Determine the (x, y) coordinate at the center of the cell enclosing the given text.  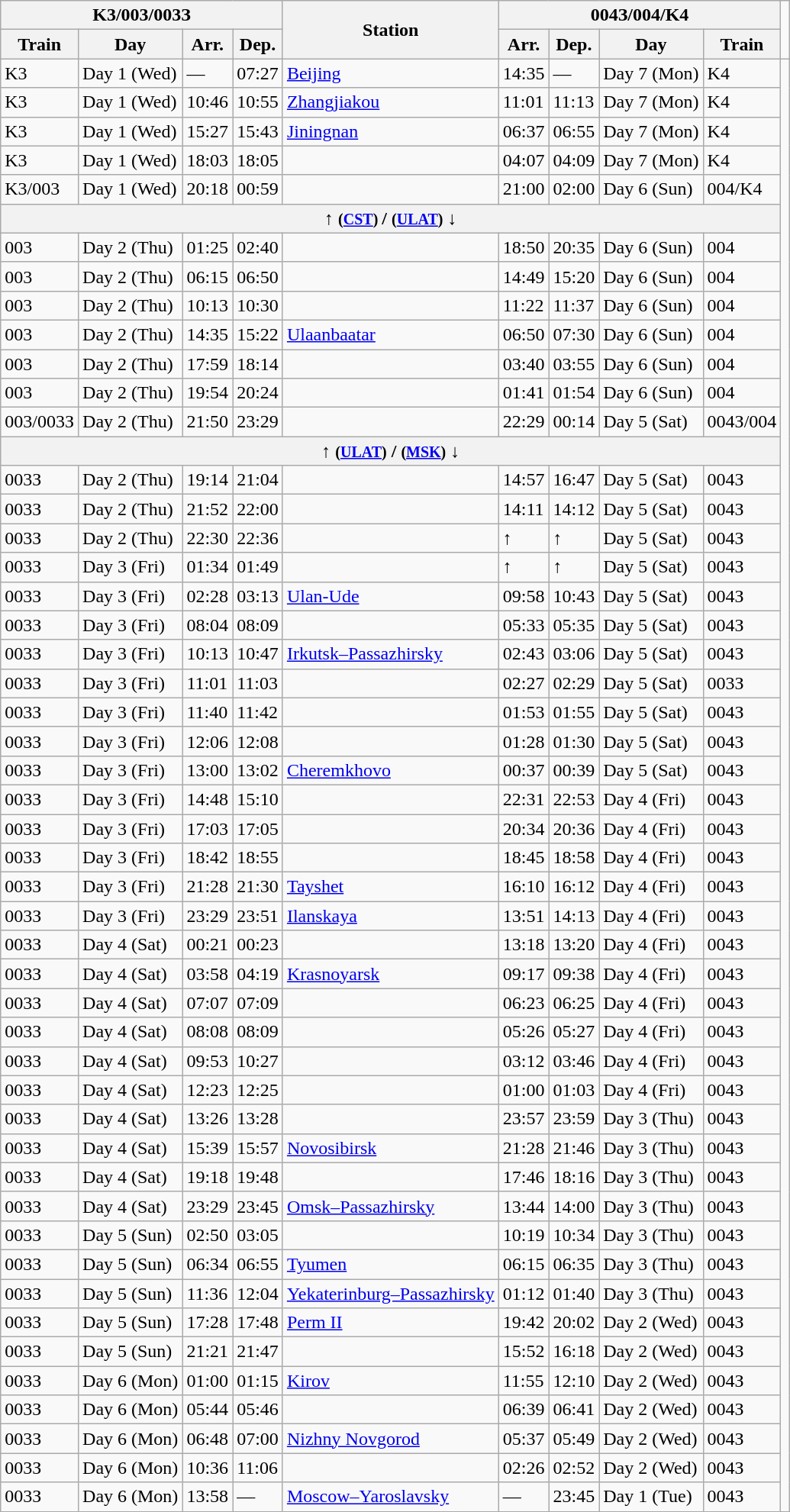
15:20 (574, 276)
004/K4 (742, 189)
10:55 (258, 102)
00:14 (574, 422)
11:40 (208, 712)
13:26 (208, 1119)
Station (391, 30)
Tyumen (391, 1264)
22:36 (258, 538)
06:34 (208, 1264)
12:06 (208, 741)
K3/003/003З (142, 15)
06:39 (524, 1410)
↑ (ULAT) / (MSK) ↓ (391, 451)
03:46 (574, 1061)
05:26 (524, 1032)
05:46 (258, 1410)
15:52 (524, 1352)
06:37 (524, 131)
03:55 (574, 364)
13:51 (524, 916)
01:53 (524, 712)
18:50 (524, 247)
06:35 (574, 1264)
01:54 (574, 393)
11:42 (258, 712)
11:06 (258, 1468)
Perm II (391, 1323)
11:03 (258, 683)
11:13 (574, 102)
22:31 (524, 799)
12:25 (258, 1090)
003/003З (40, 422)
18:16 (574, 1177)
04:07 (524, 160)
19:54 (208, 393)
05:27 (574, 1032)
11:55 (524, 1381)
Novosibirsk (391, 1148)
02:43 (524, 654)
13:18 (524, 945)
01:55 (574, 712)
20:34 (524, 828)
Cheremkhovo (391, 770)
02:26 (524, 1468)
22:29 (524, 422)
17:46 (524, 1177)
03:13 (258, 596)
21:00 (524, 189)
21:04 (258, 480)
01:15 (258, 1381)
08:04 (208, 625)
15:27 (208, 131)
17:48 (258, 1323)
Day 1 (Tue) (651, 1497)
12:10 (574, 1381)
Krasnoyarsk (391, 974)
21:50 (208, 422)
20:35 (574, 247)
19:48 (258, 1177)
06:48 (208, 1439)
00:39 (574, 770)
02:52 (574, 1468)
10:43 (574, 596)
03:40 (524, 364)
19:18 (208, 1177)
10:36 (208, 1468)
Nizhny Novgorod (391, 1439)
00:21 (208, 945)
23:51 (258, 916)
03:58 (208, 974)
Omsk–Passazhirsky (391, 1206)
20:18 (208, 189)
004З/004/K4 (640, 15)
14:57 (524, 480)
14:13 (574, 916)
06:25 (574, 1003)
21:47 (258, 1352)
01:03 (574, 1090)
13:58 (208, 1497)
23:57 (524, 1119)
15:43 (258, 131)
06:41 (574, 1410)
05:49 (574, 1439)
18:58 (574, 858)
07:07 (208, 1003)
21:52 (208, 509)
11:36 (208, 1294)
05:44 (208, 1410)
14:12 (574, 509)
004З/004 (742, 422)
10:19 (524, 1235)
Tayshet (391, 887)
22:53 (574, 799)
09:58 (524, 596)
14:11 (524, 509)
16:10 (524, 887)
10:47 (258, 654)
Zhangjiakou (391, 102)
09:38 (574, 974)
16:47 (574, 480)
07:00 (258, 1439)
01:30 (574, 741)
02:27 (524, 683)
00:37 (524, 770)
19:42 (524, 1323)
09:53 (208, 1061)
15:22 (258, 334)
Jiningnan (391, 131)
21:46 (574, 1148)
05:33 (524, 625)
04:19 (258, 974)
Ilanskaya (391, 916)
Yekaterinburg–Passazhirsky (391, 1294)
01:12 (524, 1294)
18:14 (258, 364)
17:28 (208, 1323)
08:08 (208, 1032)
01:41 (524, 393)
11:22 (524, 305)
03:05 (258, 1235)
16:12 (574, 887)
03:12 (524, 1061)
Moscow–Yaroslavsky (391, 1497)
09:17 (524, 974)
14:00 (574, 1206)
01:25 (208, 247)
16:18 (574, 1352)
07:09 (258, 1003)
01:28 (524, 741)
Beijing (391, 73)
18:45 (524, 858)
20:36 (574, 828)
13:28 (258, 1119)
K3/003 (40, 189)
10:27 (258, 1061)
02:00 (574, 189)
02:50 (208, 1235)
03:06 (574, 654)
12:23 (208, 1090)
11:37 (574, 305)
Ulaanbaatar (391, 334)
20:02 (574, 1323)
18:05 (258, 160)
22:00 (258, 509)
12:04 (258, 1294)
04:09 (574, 160)
Irkutsk–Passazhirsky (391, 654)
14:48 (208, 799)
05:37 (524, 1439)
06:23 (524, 1003)
01:34 (208, 567)
↑ (CST) / (ULAT) ↓ (391, 218)
23:59 (574, 1119)
17:03 (208, 828)
20:24 (258, 393)
00:59 (258, 189)
13:44 (524, 1206)
05:35 (574, 625)
21:21 (208, 1352)
02:29 (574, 683)
15:39 (208, 1148)
13:02 (258, 770)
13:00 (208, 770)
15:10 (258, 799)
19:14 (208, 480)
10:46 (208, 102)
18:03 (208, 160)
07:30 (574, 334)
22:30 (208, 538)
17:05 (258, 828)
02:28 (208, 596)
21:30 (258, 887)
18:55 (258, 858)
Kirov (391, 1381)
02:40 (258, 247)
14:49 (524, 276)
18:42 (208, 858)
Ulan-Ude (391, 596)
07:27 (258, 73)
13:20 (574, 945)
01:40 (574, 1294)
17:59 (208, 364)
00:23 (258, 945)
01:49 (258, 567)
10:34 (574, 1235)
15:57 (258, 1148)
12:08 (258, 741)
10:30 (258, 305)
